Detect which cell encompasses the target text, then output its [x, y] center coordinate. 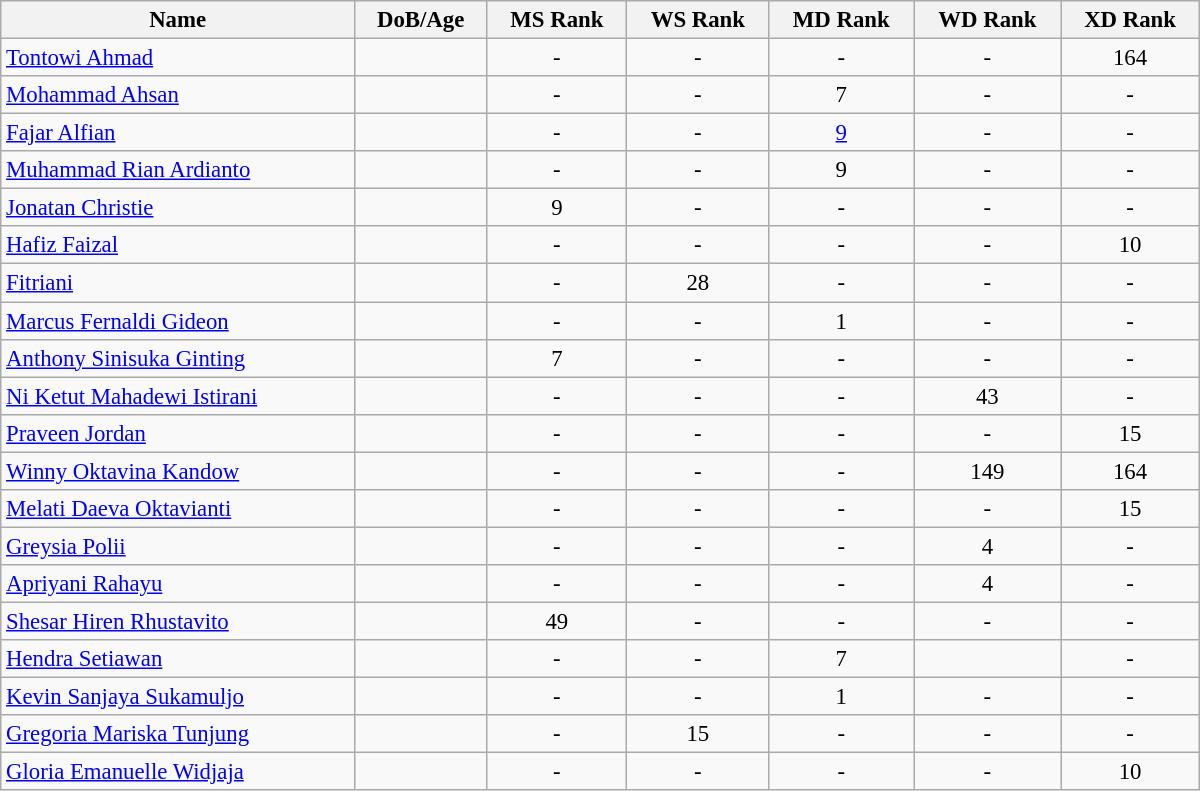
28 [698, 283]
Winny Oktavina Kandow [178, 471]
43 [988, 396]
Tontowi Ahmad [178, 58]
MD Rank [842, 20]
49 [557, 621]
Apriyani Rahayu [178, 584]
Melati Daeva Oktavianti [178, 509]
Hendra Setiawan [178, 659]
DoB/Age [420, 20]
MS Rank [557, 20]
Fitriani [178, 283]
Mohammad Ahsan [178, 95]
Hafiz Faizal [178, 245]
Fajar Alfian [178, 133]
Gregoria Mariska Tunjung [178, 734]
Gloria Emanuelle Widjaja [178, 772]
Ni Ketut Mahadewi Istirani [178, 396]
Anthony Sinisuka Ginting [178, 358]
WS Rank [698, 20]
WD Rank [988, 20]
149 [988, 471]
XD Rank [1130, 20]
Praveen Jordan [178, 433]
Greysia Polii [178, 546]
Name [178, 20]
Jonatan Christie [178, 208]
Kevin Sanjaya Sukamuljo [178, 697]
Shesar Hiren Rhustavito [178, 621]
Marcus Fernaldi Gideon [178, 321]
Muhammad Rian Ardianto [178, 170]
